Identify which cell holds the provided text, then report its (X, Y) central coordinate. 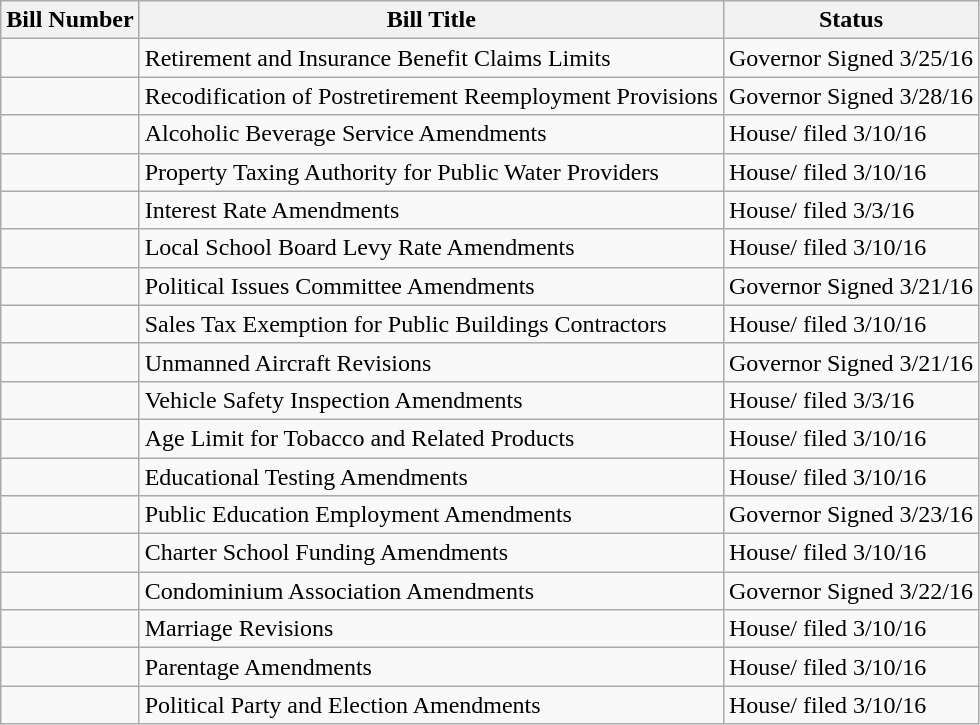
Political Party and Election Amendments (431, 705)
Educational Testing Amendments (431, 477)
Alcoholic Beverage Service Amendments (431, 134)
Condominium Association Amendments (431, 591)
Public Education Employment Amendments (431, 515)
Governor Signed 3/25/16 (850, 58)
Property Taxing Authority for Public Water Providers (431, 172)
Age Limit for Tobacco and Related Products (431, 438)
Governor Signed 3/28/16 (850, 96)
Recodification of Postretirement Reemployment Provisions (431, 96)
Parentage Amendments (431, 667)
Retirement and Insurance Benefit Claims Limits (431, 58)
Marriage Revisions (431, 629)
Sales Tax Exemption for Public Buildings Contractors (431, 324)
Unmanned Aircraft Revisions (431, 362)
Local School Board Levy Rate Amendments (431, 248)
Governor Signed 3/22/16 (850, 591)
Bill Title (431, 20)
Governor Signed 3/23/16 (850, 515)
Status (850, 20)
Bill Number (70, 20)
Interest Rate Amendments (431, 210)
Vehicle Safety Inspection Amendments (431, 400)
Charter School Funding Amendments (431, 553)
Political Issues Committee Amendments (431, 286)
